Extract the (x, y) coordinate from the center of the cell holding the provided text.  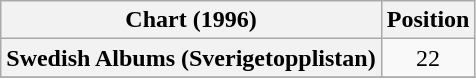
Position (428, 20)
22 (428, 58)
Chart (1996) (191, 20)
Swedish Albums (Sverigetopplistan) (191, 58)
